Search for the cell housing the specified text and yield its (X, Y) center coordinate. 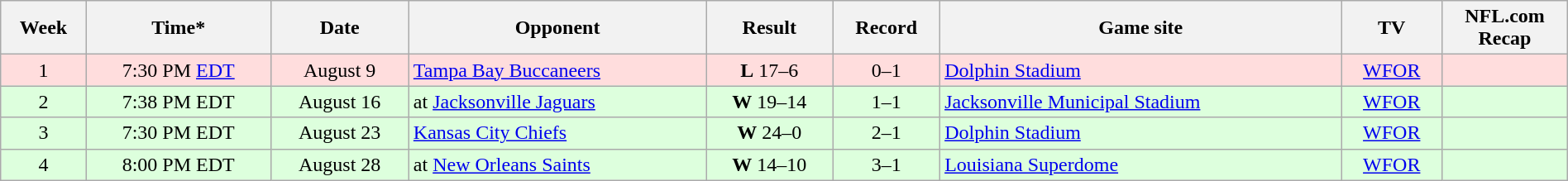
L 17–6 (769, 70)
Week (44, 28)
August 23 (339, 133)
NFL.com Recap (1505, 28)
TV (1392, 28)
2 (44, 102)
Tampa Bay Buccaneers (557, 70)
Kansas City Chiefs (557, 133)
2–1 (887, 133)
Result (769, 28)
Record (887, 28)
1 (44, 70)
Date (339, 28)
W 24–0 (769, 133)
4 (44, 164)
Louisiana Superdome (1141, 164)
W 14–10 (769, 164)
3–1 (887, 164)
at New Orleans Saints (557, 164)
7:38 PM EDT (179, 102)
Jacksonville Municipal Stadium (1141, 102)
8:00 PM EDT (179, 164)
W 19–14 (769, 102)
August 28 (339, 164)
0–1 (887, 70)
1–1 (887, 102)
3 (44, 133)
at Jacksonville Jaguars (557, 102)
August 9 (339, 70)
August 16 (339, 102)
Time* (179, 28)
Game site (1141, 28)
Opponent (557, 28)
